Capture the cell that displays the provided text and extract its [X, Y] central coordinate. 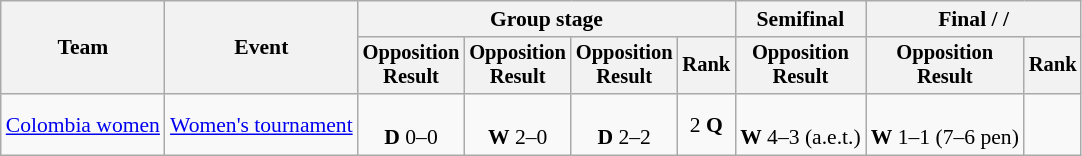
W 2–0 [518, 124]
Women's tournament [262, 124]
D 0–0 [412, 124]
Final / / [974, 19]
Group stage [546, 19]
D 2–2 [624, 124]
Semifinal [800, 19]
Colombia women [83, 124]
Event [262, 48]
W 1–1 (7–6 pen) [945, 124]
2 Q [706, 124]
W 4–3 (a.e.t.) [800, 124]
Team [83, 48]
